Return (x, y) of the center of cell containing provided text 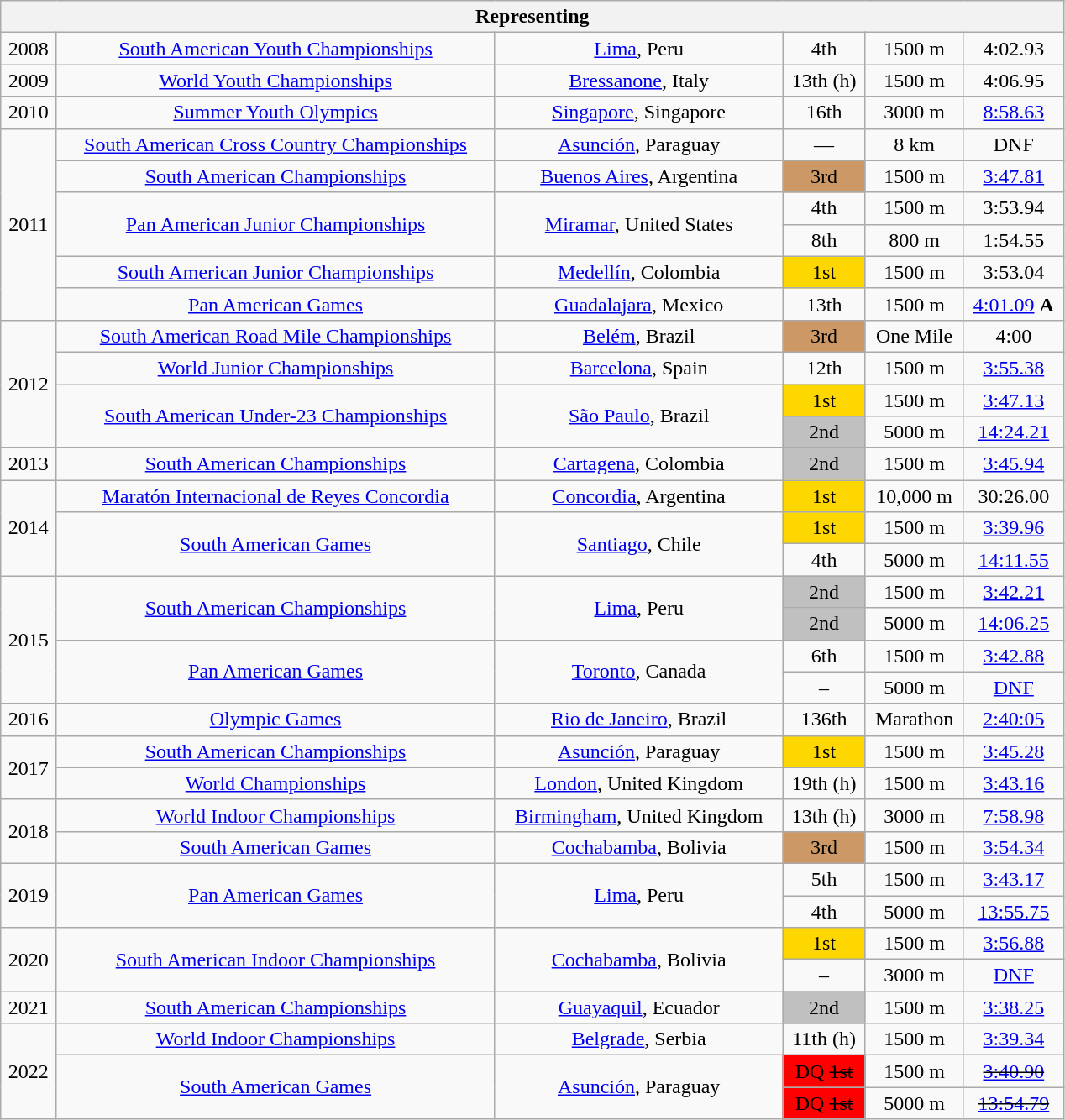
Santiago, Chile (638, 544)
4:02.93 (1014, 49)
2017 (29, 767)
3:47.13 (1014, 400)
8th (824, 240)
14:06.25 (1014, 624)
3:39.96 (1014, 528)
12th (824, 368)
2:40:05 (1014, 720)
11th (h) (824, 1039)
5th (824, 879)
2014 (29, 528)
16th (824, 113)
Miramar, United States (638, 224)
Belgrade, Serbia (638, 1039)
2010 (29, 113)
3:42.21 (1014, 592)
2019 (29, 895)
2011 (29, 224)
Cartagena, Colombia (638, 464)
Singapore, Singapore (638, 113)
London, United Kingdom (638, 783)
13th (824, 304)
Marathon (914, 720)
3:43.17 (1014, 879)
2008 (29, 49)
800 m (914, 240)
13:55.75 (1014, 911)
30:26.00 (1014, 496)
Guayaquil, Ecuador (638, 1007)
3:40.90 (1014, 1071)
3:45.94 (1014, 464)
3:47.81 (1014, 176)
3:56.88 (1014, 944)
Rio de Janeiro, Brazil (638, 720)
14:24.21 (1014, 432)
South American Cross Country Championships (275, 144)
Olympic Games (275, 720)
Bressanone, Italy (638, 81)
2012 (29, 384)
2016 (29, 720)
Pan American Junior Championships (275, 224)
4:01.09 A (1014, 304)
Birmingham, United Kingdom (638, 815)
South American Under-23 Championships (275, 416)
South American Junior Championships (275, 272)
Representing (532, 17)
136th (824, 720)
3:43.16 (1014, 783)
10,000 m (914, 496)
3:55.38 (1014, 368)
World Junior Championships (275, 368)
6th (824, 656)
2015 (29, 640)
3:45.28 (1014, 751)
2022 (29, 1071)
13:54.79 (1014, 1103)
8:58.63 (1014, 113)
3:54.34 (1014, 847)
South American Youth Championships (275, 49)
3:53.04 (1014, 272)
3:39.34 (1014, 1039)
4:06.95 (1014, 81)
3:38.25 (1014, 1007)
Summer Youth Olympics (275, 113)
3:42.88 (1014, 656)
Toronto, Canada (638, 672)
7:58.98 (1014, 815)
Barcelona, Spain (638, 368)
3:53.94 (1014, 208)
World Championships (275, 783)
8 km (914, 144)
Maratón Internacional de Reyes Concordia (275, 496)
Medellín, Colombia (638, 272)
4:00 (1014, 336)
— (824, 144)
Concordia, Argentina (638, 496)
South American Road Mile Championships (275, 336)
2021 (29, 1007)
19th (h) (824, 783)
2009 (29, 81)
Guadalajara, Mexico (638, 304)
2020 (29, 960)
One Mile (914, 336)
Belém, Brazil (638, 336)
1:54.55 (1014, 240)
São Paulo, Brazil (638, 416)
World Youth Championships (275, 81)
2013 (29, 464)
2018 (29, 831)
Buenos Aires, Argentina (638, 176)
South American Indoor Championships (275, 960)
14:11.55 (1014, 560)
